Return [x, y] of the center of cell containing provided text 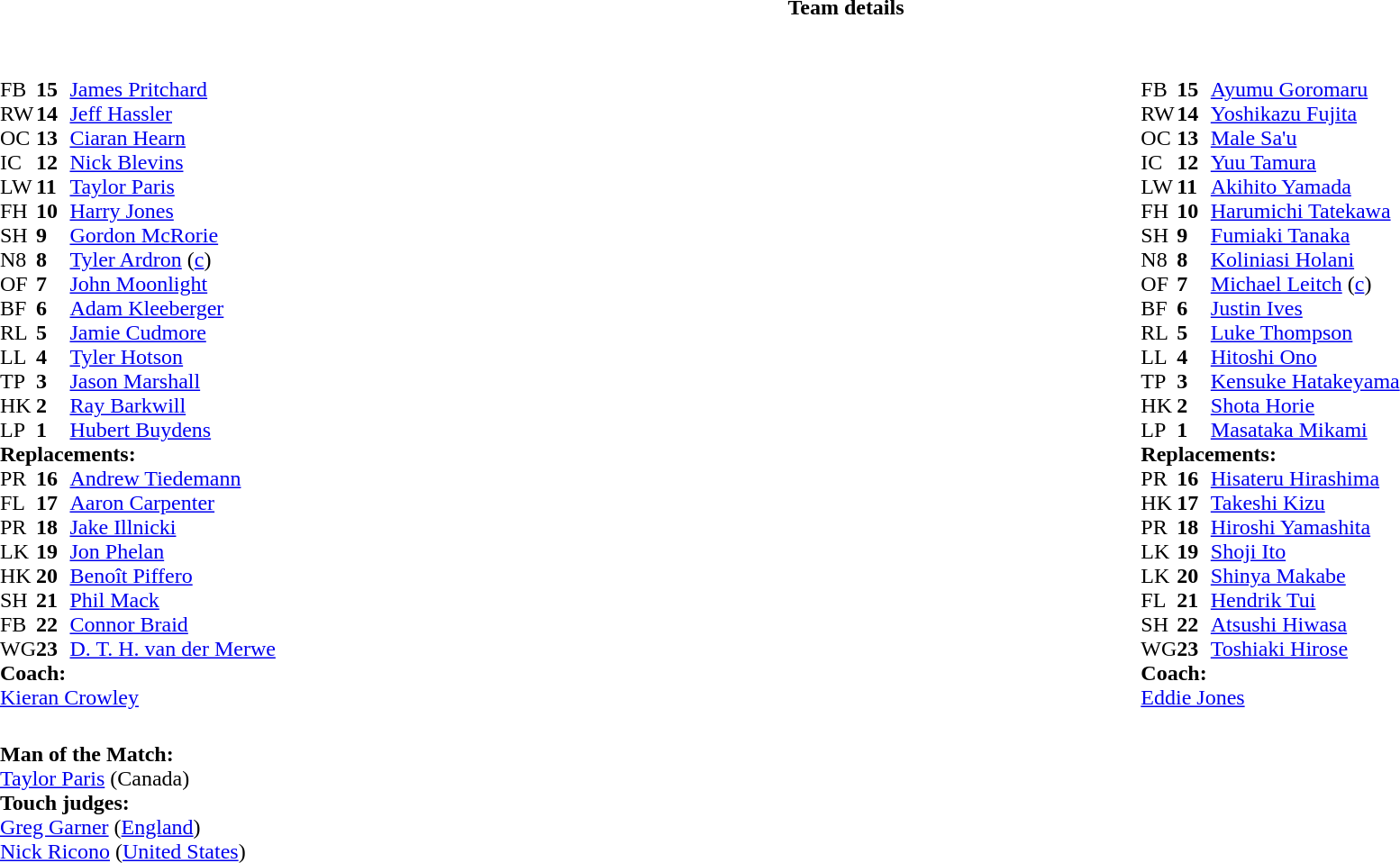
Phil Mack [172, 600]
Harry Jones [172, 211]
Hendrik Tui [1305, 600]
Kieran Crowley [138, 697]
Masataka Mikami [1305, 431]
Jeff Hassler [172, 114]
Ray Barkwill [172, 405]
Takeshi Kizu [1305, 503]
Adam Kleeberger [172, 308]
Fumiaki Tanaka [1305, 236]
Yoshikazu Fujita [1305, 114]
Connor Braid [172, 625]
Hiroshi Yamashita [1305, 528]
Akihito Yamada [1305, 187]
Harumichi Tatekawa [1305, 211]
Jason Marshall [172, 382]
Andrew Tiedemann [172, 479]
James Pritchard [172, 90]
Gordon McRorie [172, 236]
Luke Thompson [1305, 333]
Ciaran Hearn [172, 139]
Hubert Buydens [172, 431]
Shota Horie [1305, 405]
Eddie Jones [1270, 697]
Toshiaki Hirose [1305, 649]
Yuu Tamura [1305, 162]
Male Sa'u [1305, 139]
Ayumu Goromaru [1305, 90]
Justin Ives [1305, 308]
Benoît Piffero [172, 577]
John Moonlight [172, 285]
Tyler Ardron (c) [172, 259]
Atsushi Hiwasa [1305, 625]
Nick Blevins [172, 162]
Kensuke Hatakeyama [1305, 382]
D. T. H. van der Merwe [172, 649]
Hitoshi Ono [1305, 357]
Taylor Paris [172, 187]
Tyler Hotson [172, 357]
Hisateru Hirashima [1305, 479]
Jake Illnicki [172, 528]
Aaron Carpenter [172, 503]
Shoji Ito [1305, 551]
Jon Phelan [172, 551]
Shinya Makabe [1305, 577]
Michael Leitch (c) [1305, 285]
Jamie Cudmore [172, 333]
Koliniasi Holani [1305, 259]
